Output the (X, Y) coordinate of the center of the cell containing the given text.  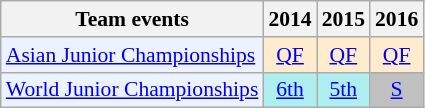
World Junior Championships (132, 90)
5th (344, 90)
2016 (396, 19)
2015 (344, 19)
2014 (290, 19)
S (396, 90)
Team events (132, 19)
Asian Junior Championships (132, 55)
6th (290, 90)
